Return [x, y] of the center of cell containing provided text 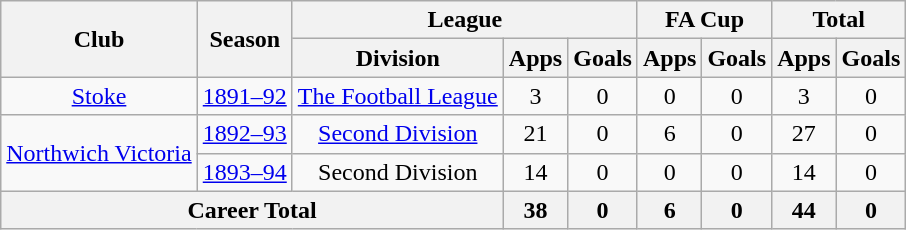
Stoke [99, 96]
League [464, 20]
Total [839, 20]
FA Cup [704, 20]
The Football League [398, 96]
27 [804, 134]
Career Total [252, 210]
Season [244, 39]
21 [535, 134]
1891–92 [244, 96]
1893–94 [244, 172]
38 [535, 210]
Division [398, 58]
44 [804, 210]
Club [99, 39]
Northwich Victoria [99, 153]
1892–93 [244, 134]
